For the text-containing cell, return its midpoint in (x, y) coordinate format. 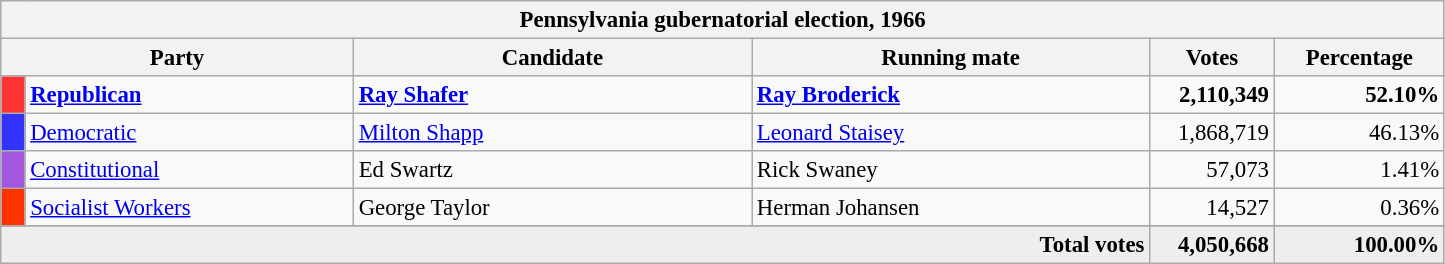
Milton Shapp (552, 133)
52.10% (1359, 95)
57,073 (1212, 170)
Herman Johansen (951, 208)
4,050,668 (1212, 245)
Percentage (1359, 58)
1,868,719 (1212, 133)
George Taylor (552, 208)
Ed Swartz (552, 170)
Socialist Workers (189, 208)
Votes (1212, 58)
Running mate (951, 58)
Pennsylvania gubernatorial election, 1966 (723, 20)
Party (178, 58)
Candidate (552, 58)
46.13% (1359, 133)
2,110,349 (1212, 95)
Ray Shafer (552, 95)
Total votes (576, 245)
Republican (189, 95)
Leonard Staisey (951, 133)
Ray Broderick (951, 95)
Rick Swaney (951, 170)
Constitutional (189, 170)
100.00% (1359, 245)
0.36% (1359, 208)
1.41% (1359, 170)
Democratic (189, 133)
14,527 (1212, 208)
